Provide the [x, y] coordinate of the cell's center where the given text is located.  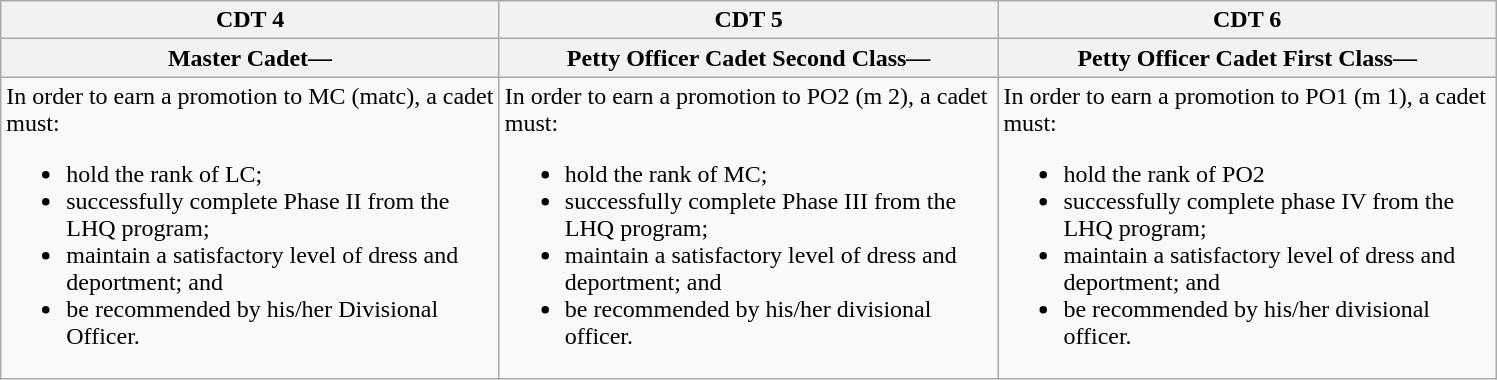
Petty Officer Cadet Second Class— [748, 58]
CDT 4 [250, 20]
Petty Officer Cadet First Class— [1248, 58]
CDT 5 [748, 20]
Master Cadet— [250, 58]
CDT 6 [1248, 20]
